For the text-containing cell, return its midpoint in [X, Y] coordinate format. 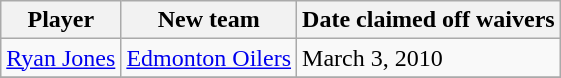
Ryan Jones [61, 58]
Edmonton Oilers [209, 58]
Player [61, 20]
New team [209, 20]
Date claimed off waivers [429, 20]
March 3, 2010 [429, 58]
